Return the (x, y) coordinate for the center point of the cell that contains the specified text.  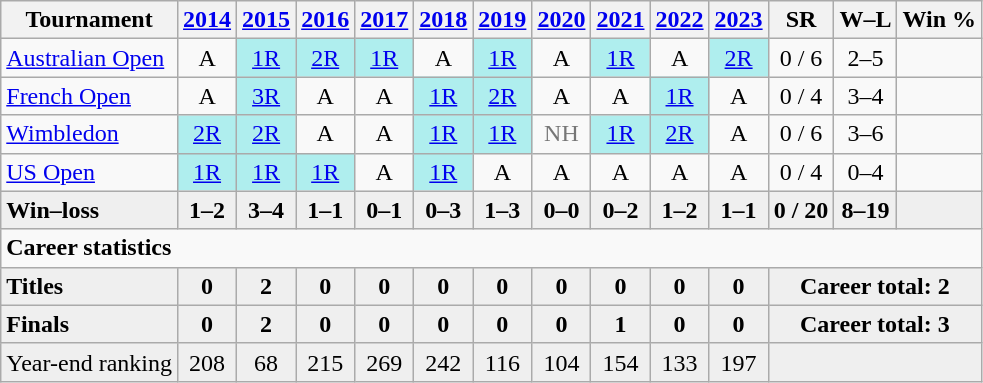
Tournament (90, 20)
2015 (266, 20)
Australian Open (90, 58)
116 (502, 362)
3R (266, 96)
2014 (208, 20)
2017 (384, 20)
3–6 (866, 134)
0–1 (384, 210)
Win % (940, 20)
W–L (866, 20)
133 (680, 362)
1 (620, 324)
2–5 (866, 58)
Year-end ranking (90, 362)
2022 (680, 20)
0–3 (444, 210)
French Open (90, 96)
0 / 20 (801, 210)
269 (384, 362)
0–2 (620, 210)
Career total: 3 (874, 324)
1–3 (502, 210)
2023 (738, 20)
208 (208, 362)
197 (738, 362)
2018 (444, 20)
2019 (502, 20)
Wimbledon (90, 134)
Career statistics (492, 248)
2020 (562, 20)
215 (326, 362)
242 (444, 362)
154 (620, 362)
8–19 (866, 210)
104 (562, 362)
0–4 (866, 172)
Career total: 2 (874, 286)
NH (562, 134)
Titles (90, 286)
Win–loss (90, 210)
Finals (90, 324)
0–0 (562, 210)
SR (801, 20)
68 (266, 362)
US Open (90, 172)
2021 (620, 20)
2016 (326, 20)
